Return [X, Y] of the center of cell containing provided text 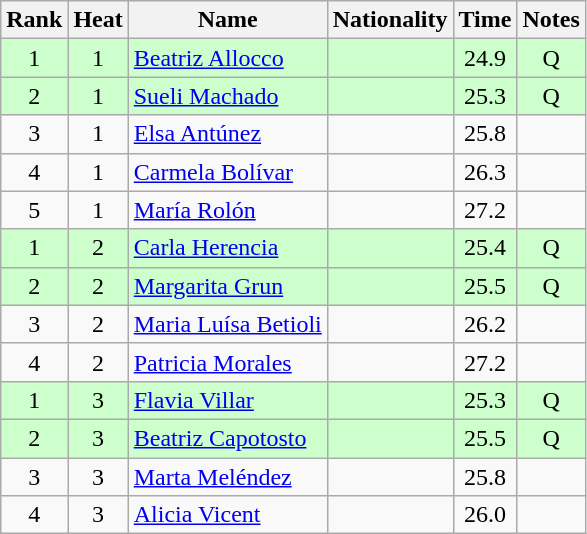
María Rolón [228, 210]
Heat [98, 20]
5 [34, 210]
26.2 [485, 324]
Marta Meléndez [228, 477]
Name [228, 20]
Beatriz Allocco [228, 58]
Nationality [390, 20]
Flavia Villar [228, 400]
Patricia Morales [228, 362]
Alicia Vicent [228, 515]
Maria Luísa Betioli [228, 324]
Carmela Bolívar [228, 172]
26.3 [485, 172]
Notes [551, 20]
Margarita Grun [228, 286]
Carla Herencia [228, 248]
Beatriz Capotosto [228, 438]
26.0 [485, 515]
Sueli Machado [228, 96]
Rank [34, 20]
24.9 [485, 58]
25.4 [485, 248]
Elsa Antúnez [228, 134]
Time [485, 20]
